Return (x, y) of the center of cell containing provided text 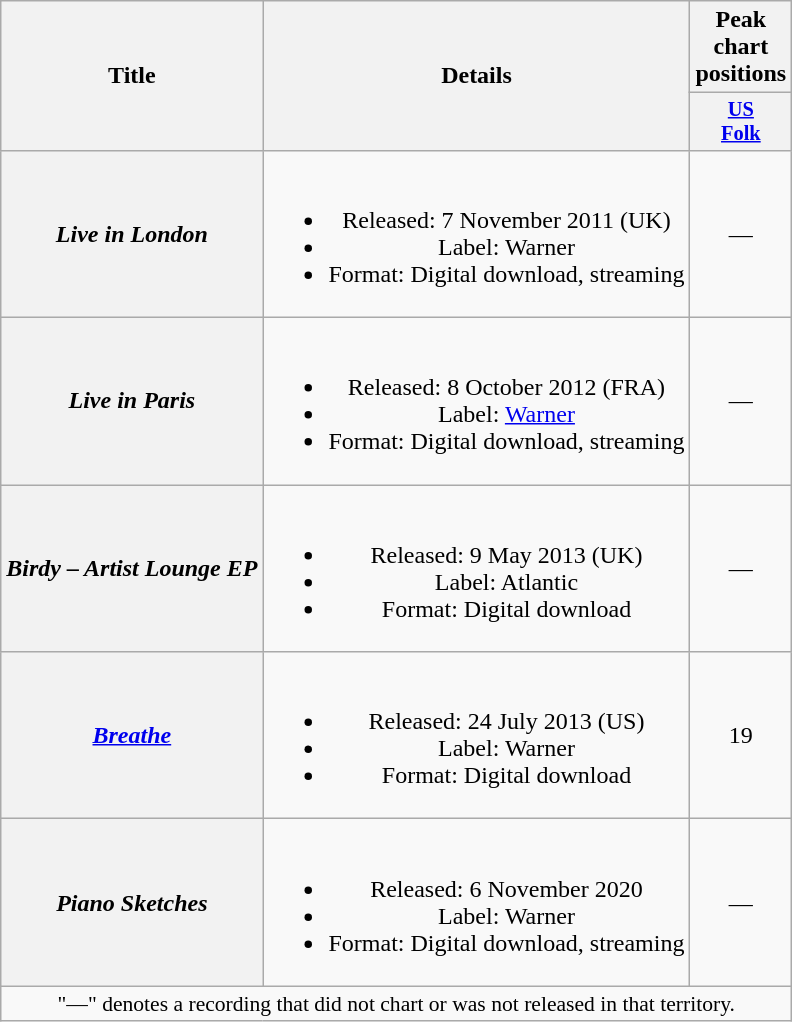
Details (476, 76)
Released: 6 November 2020Label: WarnerFormat: Digital download, streaming (476, 902)
Title (132, 76)
Breathe (132, 736)
Released: 24 July 2013 (US)Label: WarnerFormat: Digital download (476, 736)
"—" denotes a recording that did not chart or was not released in that territory. (396, 1004)
Live in Paris (132, 402)
USFolk (741, 122)
19 (741, 736)
Released: 8 October 2012 (FRA)Label: WarnerFormat: Digital download, streaming (476, 402)
Released: 9 May 2013 (UK)Label: AtlanticFormat: Digital download (476, 568)
Peak chart positions (741, 47)
Live in London (132, 234)
Piano Sketches (132, 902)
Birdy – Artist Lounge EP (132, 568)
Released: 7 November 2011 (UK)Label: WarnerFormat: Digital download, streaming (476, 234)
